Identify which cell holds the provided text, then report its [X, Y] central coordinate. 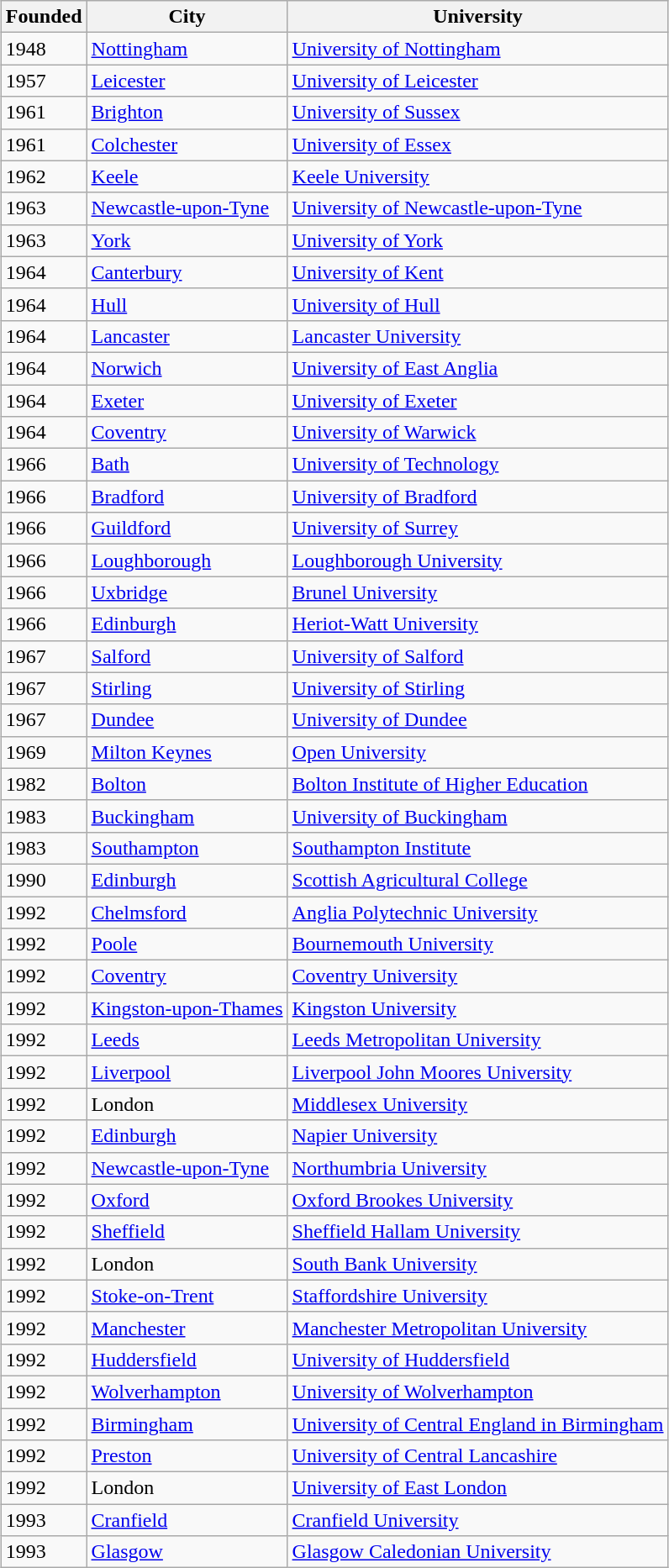
Lancaster [187, 336]
Manchester Metropolitan University [477, 1328]
University of Wolverhampton [477, 1392]
Huddersfield [187, 1360]
Leeds [187, 1040]
University of Dundee [477, 720]
Uxbridge [187, 592]
Colchester [187, 145]
Kingston-upon-Thames [187, 1008]
Leeds Metropolitan University [477, 1040]
1990 [44, 880]
University of East London [477, 1488]
University [477, 17]
Salford [187, 656]
University of Warwick [477, 433]
University of Central England in Birmingham [477, 1424]
University of Leicester [477, 81]
Norwich [187, 368]
Lancaster University [477, 336]
University of Huddersfield [477, 1360]
City [187, 17]
Oxford Brookes University [477, 1200]
University of East Anglia [477, 368]
Coventry University [477, 976]
University of Surrey [477, 529]
Northumbria University [477, 1168]
Brunel University [477, 592]
Liverpool John Moores University [477, 1072]
Bath [187, 465]
Southampton Institute [477, 848]
Leicester [187, 81]
Bolton Institute of Higher Education [477, 784]
Napier University [477, 1136]
Preston [187, 1456]
Poole [187, 944]
Buckingham [187, 816]
University of Technology [477, 465]
University of Buckingham [477, 816]
Guildford [187, 529]
Canterbury [187, 272]
University of Kent [477, 272]
Cranfield University [477, 1520]
University of Nottingham [477, 49]
Chelmsford [187, 912]
Manchester [187, 1328]
Dundee [187, 720]
University of Exeter [477, 401]
Founded [44, 17]
South Bank University [477, 1264]
Stoke-on-Trent [187, 1296]
Bournemouth University [477, 944]
Loughborough [187, 560]
Anglia Polytechnic University [477, 912]
1969 [44, 752]
University of Essex [477, 145]
Oxford [187, 1200]
University of Hull [477, 304]
University of Newcastle-upon-Tyne [477, 208]
Bolton [187, 784]
Exeter [187, 401]
Kingston University [477, 1008]
1962 [44, 176]
University of Sussex [477, 113]
Glasgow Caledonian University [477, 1552]
Scottish Agricultural College [477, 880]
Nottingham [187, 49]
University of Bradford [477, 497]
Keele [187, 176]
University of York [477, 240]
Heriot-Watt University [477, 624]
Keele University [477, 176]
Stirling [187, 688]
Southampton [187, 848]
1982 [44, 784]
1948 [44, 49]
Sheffield Hallam University [477, 1232]
Open University [477, 752]
Milton Keynes [187, 752]
Birmingham [187, 1424]
Glasgow [187, 1552]
University of Salford [477, 656]
Middlesex University [477, 1104]
Bradford [187, 497]
University of Stirling [477, 688]
Wolverhampton [187, 1392]
Loughborough University [477, 560]
Brighton [187, 113]
Cranfield [187, 1520]
Hull [187, 304]
Sheffield [187, 1232]
1957 [44, 81]
Staffordshire University [477, 1296]
University of Central Lancashire [477, 1456]
Liverpool [187, 1072]
York [187, 240]
